Locate the cell with the specified text and output its [x, y] center coordinate. 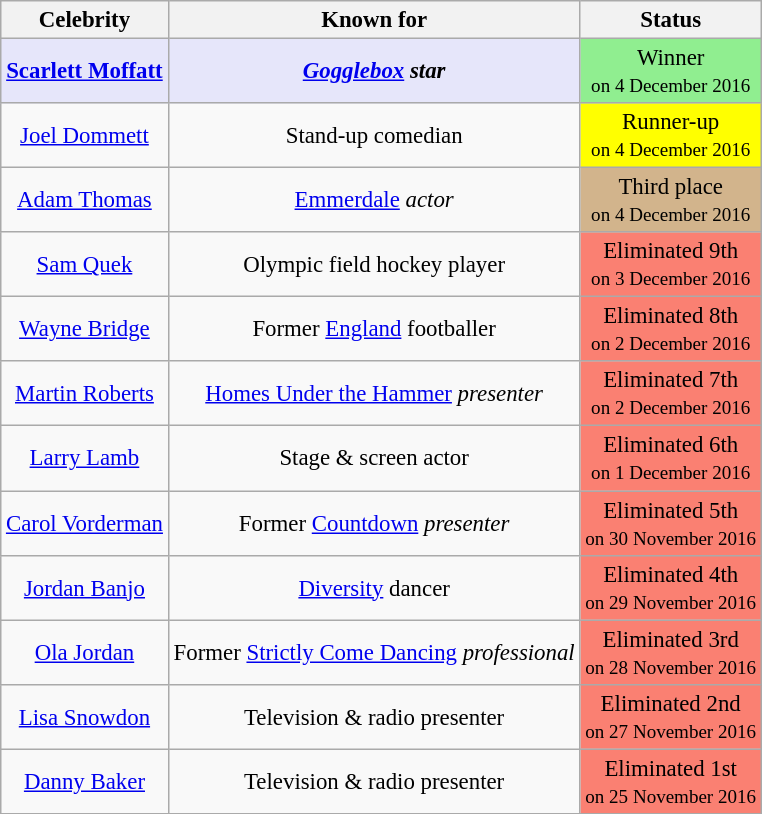
Eliminated 6th on 1 December 2016 [670, 458]
Eliminated 2nd on 27 November 2016 [670, 716]
Eliminated 3rd on 28 November 2016 [670, 652]
Status [670, 20]
Third placeon 4 December 2016 [670, 200]
Emmerdale actor [374, 200]
Olympic field hockey player [374, 264]
Stage & screen actor [374, 458]
Eliminated 9th on 3 December 2016 [670, 264]
Former Countdown presenter [374, 522]
Gogglebox star [374, 70]
Adam Thomas [85, 200]
Wayne Bridge [85, 330]
Diversity dancer [374, 588]
Eliminated 7th on 2 December 2016 [670, 394]
Runner-upon 4 December 2016 [670, 136]
Lisa Snowdon [85, 716]
Winneron 4 December 2016 [670, 70]
Larry Lamb [85, 458]
Known for [374, 20]
Martin Roberts [85, 394]
Scarlett Moffatt [85, 70]
Homes Under the Hammer presenter [374, 394]
Ola Jordan [85, 652]
Eliminated 4th on 29 November 2016 [670, 588]
Danny Baker [85, 782]
Jordan Banjo [85, 588]
Joel Dommett [85, 136]
Eliminated 8th on 2 December 2016 [670, 330]
Eliminated 1st on 25 November 2016 [670, 782]
Eliminated 5th on 30 November 2016 [670, 522]
Former England footballer [374, 330]
Carol Vorderman [85, 522]
Former Strictly Come Dancing professional [374, 652]
Stand-up comedian [374, 136]
Celebrity [85, 20]
Sam Quek [85, 264]
